Output the [X, Y] coordinate of the center of the cell containing the given text.  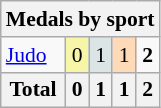
Total [34, 90]
Medals by sport [80, 19]
Judo [34, 55]
